Return the (x, y) coordinate for the center point of the cell that contains the specified text.  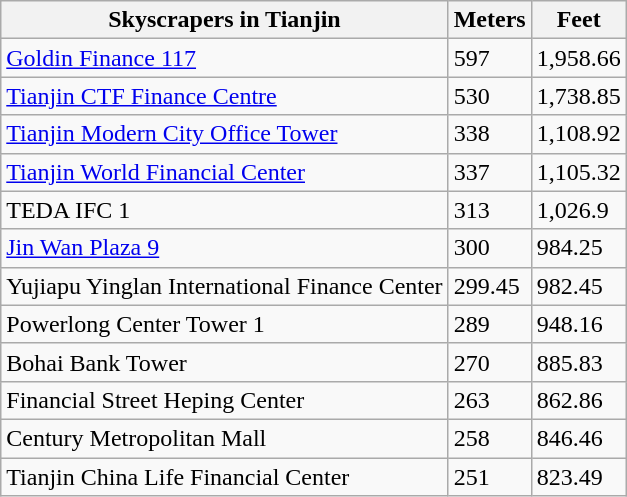
Tianjin Modern City Office Tower (224, 134)
Bohai Bank Tower (224, 362)
Financial Street Heping Center (224, 400)
270 (490, 362)
530 (490, 96)
Century Metropolitan Mall (224, 438)
Tianjin CTF Finance Centre (224, 96)
300 (490, 248)
313 (490, 210)
251 (490, 477)
263 (490, 400)
823.49 (578, 477)
338 (490, 134)
289 (490, 324)
982.45 (578, 286)
Goldin Finance 117 (224, 58)
Tianjin China Life Financial Center (224, 477)
Meters (490, 20)
Skyscrapers in Tianjin (224, 20)
984.25 (578, 248)
1,026.9 (578, 210)
1,738.85 (578, 96)
337 (490, 172)
Feet (578, 20)
Powerlong Center Tower 1 (224, 324)
597 (490, 58)
885.83 (578, 362)
948.16 (578, 324)
TEDA IFC 1 (224, 210)
846.46 (578, 438)
Jin Wan Plaza 9 (224, 248)
862.86 (578, 400)
258 (490, 438)
Tianjin World Financial Center (224, 172)
Yujiapu Yinglan International Finance Center (224, 286)
1,958.66 (578, 58)
299.45 (490, 286)
1,105.32 (578, 172)
1,108.92 (578, 134)
